Search for the cell housing the specified text and yield its (X, Y) center coordinate. 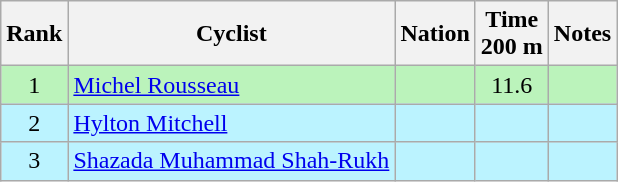
Shazada Muhammad Shah-Rukh (232, 161)
3 (34, 161)
Michel Rousseau (232, 85)
Nation (435, 34)
1 (34, 85)
2 (34, 123)
Hylton Mitchell (232, 123)
Cyclist (232, 34)
Rank (34, 34)
Time200 m (512, 34)
Notes (582, 34)
11.6 (512, 85)
